Scan for the cell matching the given text and deliver its (X, Y) coordinate at center. 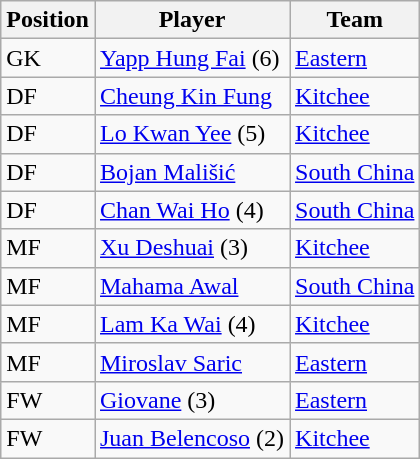
Xu Deshuai (3) (192, 248)
Position (48, 20)
Lam Ka Wai (4) (192, 324)
Lo Kwan Yee (5) (192, 134)
Team (355, 20)
GK (48, 58)
Yapp Hung Fai (6) (192, 58)
Cheung Kin Fung (192, 96)
Giovane (3) (192, 400)
Chan Wai Ho (4) (192, 210)
Juan Belencoso (2) (192, 438)
Mahama Awal (192, 286)
Miroslav Saric (192, 362)
Player (192, 20)
Bojan Mališić (192, 172)
